Output the (X, Y) coordinate of the center of the cell containing the given text.  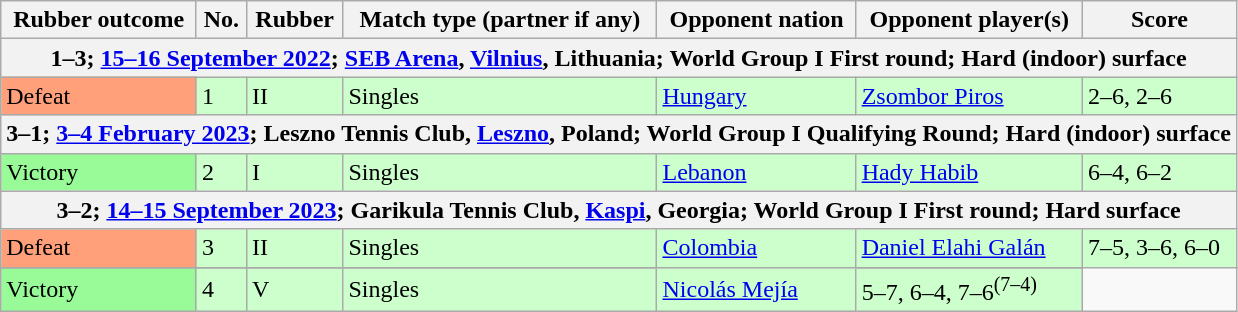
I (294, 172)
No. (221, 20)
Lebanon (756, 172)
2 (221, 172)
Rubber outcome (99, 20)
3–1; 3–4 February 2023; Leszno Tennis Club, Leszno, Poland; World Group I Qualifying Round; Hard (indoor) surface (619, 134)
Zsombor Piros (969, 96)
Opponent nation (756, 20)
4 (221, 290)
2–6, 2–6 (1159, 96)
Match type (partner if any) (500, 20)
6–4, 6–2 (1159, 172)
5–7, 6–4, 7–6(7–4) (969, 290)
Hungary (756, 96)
V (294, 290)
Rubber (294, 20)
Hady Habib (969, 172)
Nicolás Mejía (756, 290)
3 (221, 248)
Opponent player(s) (969, 20)
Score (1159, 20)
7–5, 3–6, 6–0 (1159, 248)
Daniel Elahi Galán (969, 248)
1–3; 15–16 September 2022; SEB Arena, Vilnius, Lithuania; World Group I First round; Hard (indoor) surface (619, 58)
1 (221, 96)
Colombia (756, 248)
3–2; 14–15 September 2023; Garikula Tennis Club, Kaspi, Georgia; World Group I First round; Hard surface (619, 210)
